Capture the cell that displays the provided text and extract its (x, y) central coordinate. 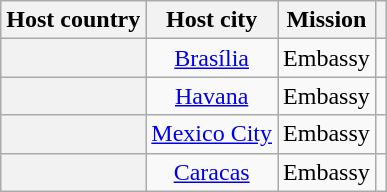
Mission (327, 20)
Mexico City (212, 134)
Host country (74, 20)
Brasília (212, 58)
Havana (212, 96)
Caracas (212, 172)
Host city (212, 20)
